Return the (X, Y) coordinate for the center point of the cell that contains the specified text.  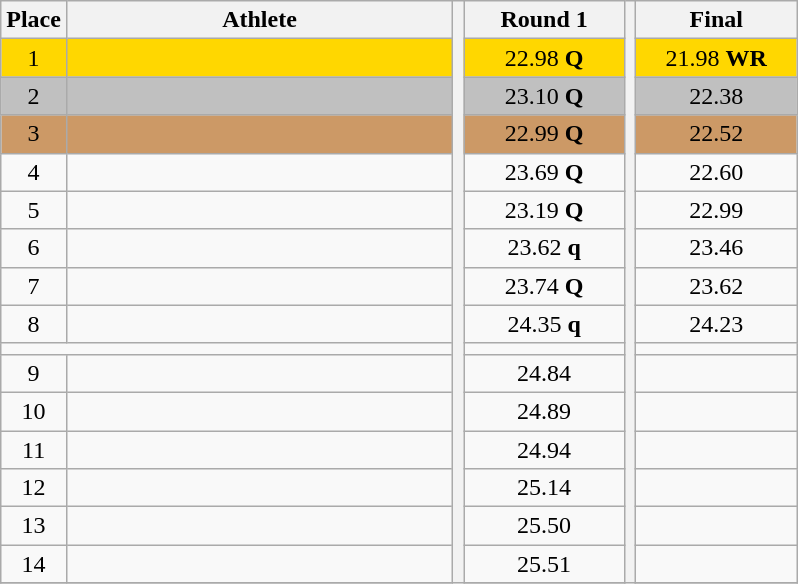
Round 1 (544, 20)
23.69 Q (544, 172)
Athlete (259, 20)
22.98 Q (544, 58)
25.14 (544, 488)
22.38 (716, 96)
24.23 (716, 324)
23.46 (716, 248)
8 (34, 324)
23.74 Q (544, 286)
24.89 (544, 411)
14 (34, 564)
23.62 (716, 286)
22.99 (716, 210)
5 (34, 210)
6 (34, 248)
24.35 q (544, 324)
25.50 (544, 526)
12 (34, 488)
Final (716, 20)
Place (34, 20)
9 (34, 373)
22.60 (716, 172)
25.51 (544, 564)
23.19 Q (544, 210)
23.62 q (544, 248)
11 (34, 449)
24.94 (544, 449)
10 (34, 411)
22.52 (716, 134)
4 (34, 172)
1 (34, 58)
21.98 WR (716, 58)
24.84 (544, 373)
13 (34, 526)
3 (34, 134)
23.10 Q (544, 96)
2 (34, 96)
22.99 Q (544, 134)
7 (34, 286)
